Identify which cell holds the provided text, then report its [X, Y] central coordinate. 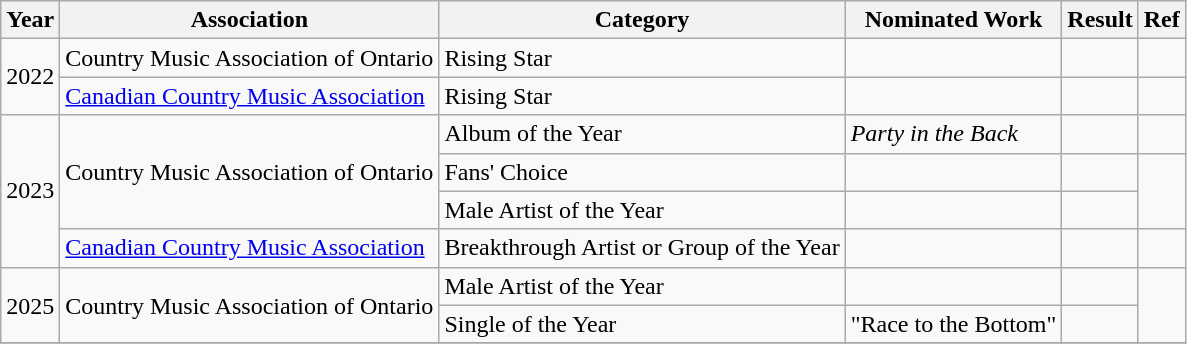
2025 [30, 305]
Year [30, 20]
2023 [30, 191]
Album of the Year [642, 134]
Party in the Back [954, 134]
Single of the Year [642, 324]
Ref [1162, 20]
2022 [30, 77]
Nominated Work [954, 20]
Fans' Choice [642, 172]
Breakthrough Artist or Group of the Year [642, 248]
Result [1100, 20]
Category [642, 20]
Association [250, 20]
"Race to the Bottom" [954, 324]
